Determine the (x, y) coordinate at the center of the cell enclosing the given text.  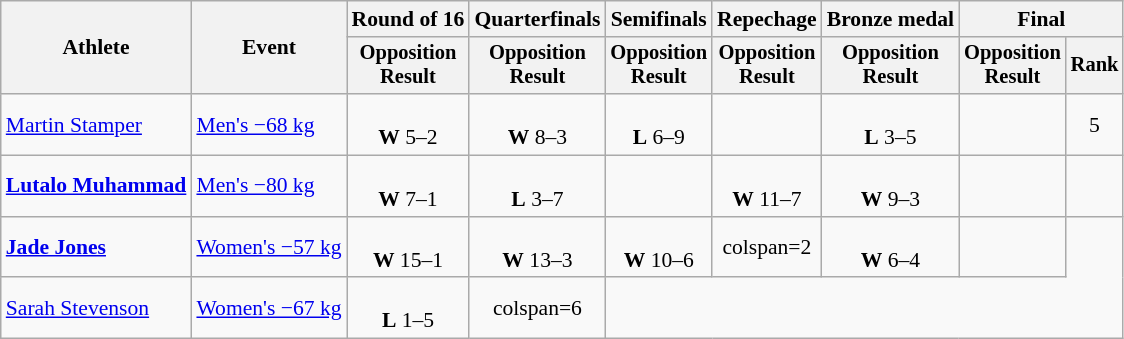
colspan=2 (767, 248)
L 3–5 (890, 124)
W 7–1 (408, 186)
Repechage (767, 19)
Event (268, 48)
Lutalo Muhammad (96, 186)
W 9–3 (890, 186)
5 (1095, 124)
Bronze medal (890, 19)
Athlete (96, 48)
L 3–7 (537, 186)
L 1–5 (408, 308)
W 6–4 (890, 248)
W 11–7 (767, 186)
Martin Stamper (96, 124)
Round of 16 (408, 19)
W 13–3 (537, 248)
Semifinals (658, 19)
L 6–9 (658, 124)
Men's −68 kg (268, 124)
Women's −67 kg (268, 308)
W 10–6 (658, 248)
Final (1041, 19)
Men's −80 kg (268, 186)
Quarterfinals (537, 19)
Women's −57 kg (268, 248)
W 5–2 (408, 124)
W 15–1 (408, 248)
Rank (1095, 66)
Jade Jones (96, 248)
Sarah Stevenson (96, 308)
colspan=6 (537, 308)
W 8–3 (537, 124)
